Determine the [x, y] coordinate at the center of the cell enclosing the given text.  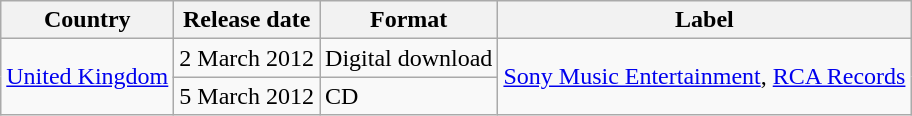
CD [409, 96]
Format [409, 20]
5 March 2012 [247, 96]
United Kingdom [88, 77]
Release date [247, 20]
Country [88, 20]
Digital download [409, 58]
2 March 2012 [247, 58]
Label [704, 20]
Sony Music Entertainment, RCA Records [704, 77]
